Return the [X, Y] coordinate for the center point of the cell that contains the specified text.  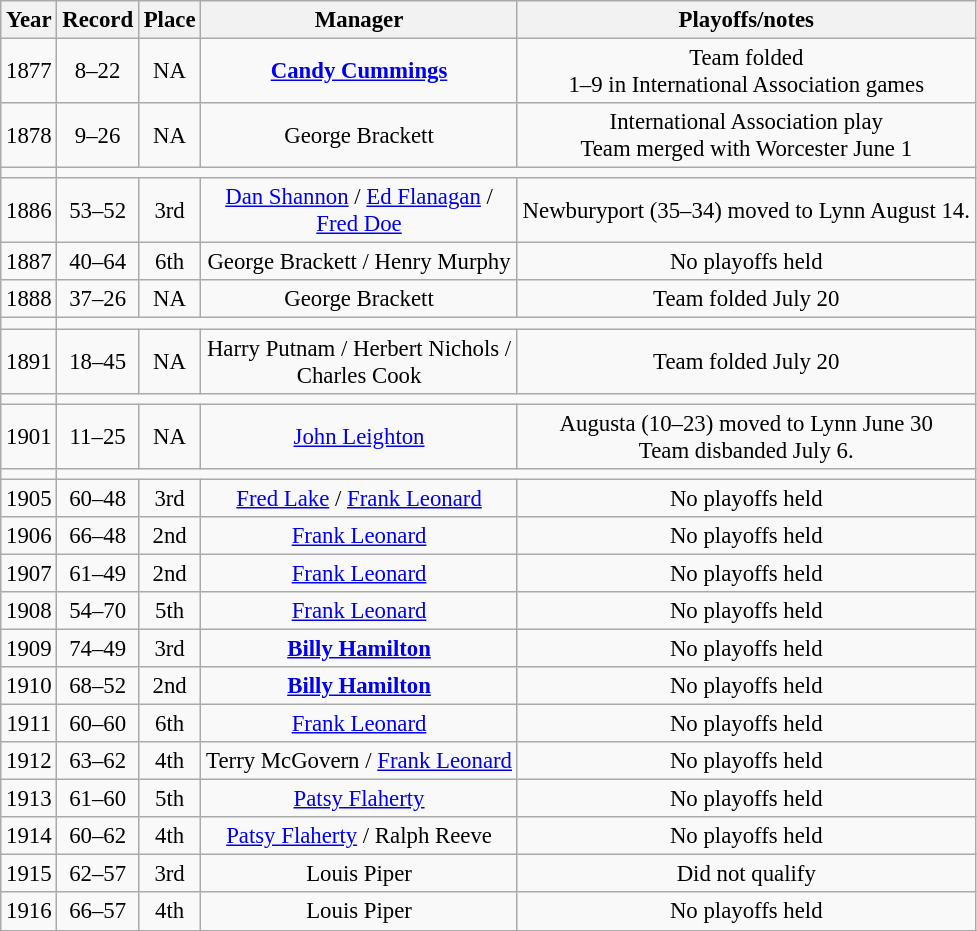
Record [98, 20]
Fred Lake / Frank Leonard [359, 498]
1905 [29, 498]
Place [169, 20]
Patsy Flaherty [359, 799]
1888 [29, 299]
1915 [29, 874]
George Brackett / Henry Murphy [359, 262]
8–22 [98, 72]
Patsy Flaherty / Ralph Reeve [359, 836]
11–25 [98, 436]
Harry Putnam / Herbert Nichols / Charles Cook [359, 362]
1878 [29, 136]
60–60 [98, 724]
66–57 [98, 912]
1906 [29, 536]
1891 [29, 362]
Dan Shannon / Ed Flanagan /Fred Doe [359, 210]
John Leighton [359, 436]
62–57 [98, 874]
Newburyport (35–34) moved to Lynn August 14. [746, 210]
60–62 [98, 836]
18–45 [98, 362]
9–26 [98, 136]
63–62 [98, 761]
1908 [29, 611]
1901 [29, 436]
66–48 [98, 536]
1907 [29, 573]
1913 [29, 799]
Manager [359, 20]
37–26 [98, 299]
International Association playTeam merged with Worcester June 1 [746, 136]
1911 [29, 724]
61–49 [98, 573]
1912 [29, 761]
Year [29, 20]
1886 [29, 210]
Playoffs/notes [746, 20]
1887 [29, 262]
Candy Cummings [359, 72]
1909 [29, 648]
Team folded1–9 in International Association games [746, 72]
1914 [29, 836]
68–52 [98, 686]
60–48 [98, 498]
Augusta (10–23) moved to Lynn June 30Team disbanded July 6. [746, 436]
54–70 [98, 611]
1916 [29, 912]
53–52 [98, 210]
1910 [29, 686]
61–60 [98, 799]
Terry McGovern / Frank Leonard [359, 761]
74–49 [98, 648]
40–64 [98, 262]
1877 [29, 72]
Did not qualify [746, 874]
